Extract the (x, y) coordinate from the center of the cell holding the provided text.  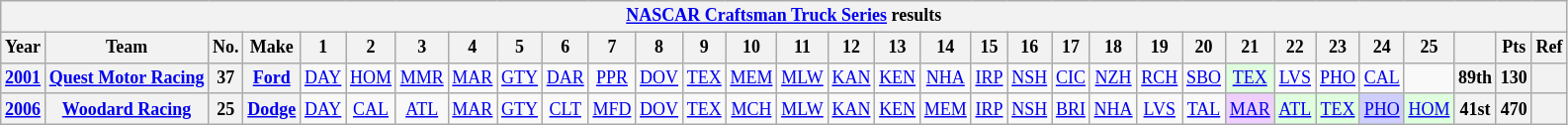
18 (1113, 48)
SBO (1204, 77)
NASCAR Craftsman Truck Series results (784, 16)
DAR (566, 77)
37 (225, 77)
9 (704, 48)
4 (473, 48)
NZH (1113, 77)
41st (1475, 109)
BRI (1072, 109)
2 (372, 48)
16 (1030, 48)
Ford (272, 77)
15 (989, 48)
12 (851, 48)
19 (1160, 48)
8 (659, 48)
5 (520, 48)
2001 (24, 77)
TAL (1204, 109)
Team (127, 48)
11 (803, 48)
MFD (612, 109)
10 (751, 48)
6 (566, 48)
13 (898, 48)
89th (1475, 77)
24 (1382, 48)
Pts (1514, 48)
2006 (24, 109)
17 (1072, 48)
Quest Motor Racing (127, 77)
1 (323, 48)
21 (1250, 48)
7 (612, 48)
CLT (566, 109)
23 (1339, 48)
Woodard Racing (127, 109)
CIC (1072, 77)
RCH (1160, 77)
22 (1295, 48)
470 (1514, 109)
3 (421, 48)
Dodge (272, 109)
MMR (421, 77)
No. (225, 48)
130 (1514, 77)
14 (945, 48)
20 (1204, 48)
Year (24, 48)
Make (272, 48)
PPR (612, 77)
Ref (1549, 48)
MCH (751, 109)
